Capture the cell that displays the provided text and extract its [X, Y] central coordinate. 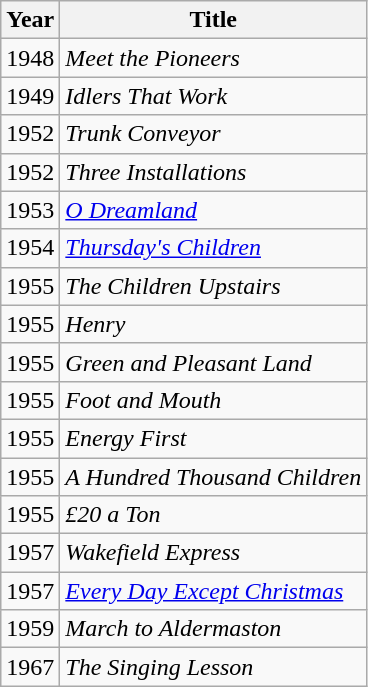
Energy First [214, 438]
Trunk Conveyor [214, 134]
1967 [30, 667]
Thursday's Children [214, 248]
The Singing Lesson [214, 667]
Three Installations [214, 172]
1948 [30, 58]
Foot and Mouth [214, 400]
£20 a Ton [214, 515]
1954 [30, 248]
Henry [214, 324]
O Dreamland [214, 210]
Year [30, 20]
Every Day Except Christmas [214, 591]
1953 [30, 210]
1949 [30, 96]
The Children Upstairs [214, 286]
Title [214, 20]
Wakefield Express [214, 553]
Green and Pleasant Land [214, 362]
Meet the Pioneers [214, 58]
A Hundred Thousand Children [214, 477]
Idlers That Work [214, 96]
March to Aldermaston [214, 629]
1959 [30, 629]
